Return the [X, Y] coordinate for the center point of the cell that contains the specified text.  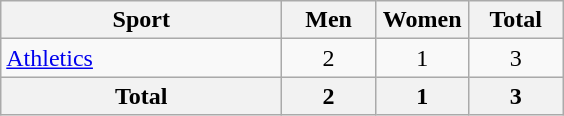
Women [422, 20]
Athletics [142, 58]
Sport [142, 20]
Men [329, 20]
